Identify which cell holds the provided text, then report its [X, Y] central coordinate. 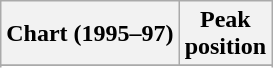
Peakposition [225, 34]
Chart (1995–97) [90, 34]
